Capture the cell that displays the provided text and extract its [X, Y] central coordinate. 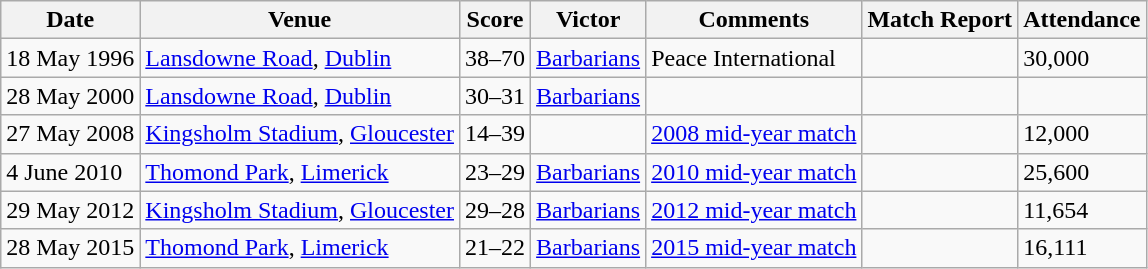
Date [70, 20]
2015 mid-year match [754, 248]
29 May 2012 [70, 210]
30–31 [496, 96]
14–39 [496, 134]
Comments [754, 20]
38–70 [496, 58]
Match Report [940, 20]
28 May 2000 [70, 96]
Venue [300, 20]
Score [496, 20]
25,600 [1082, 172]
28 May 2015 [70, 248]
12,000 [1082, 134]
Attendance [1082, 20]
29–28 [496, 210]
2008 mid-year match [754, 134]
11,654 [1082, 210]
23–29 [496, 172]
Peace International [754, 58]
4 June 2010 [70, 172]
Victor [588, 20]
18 May 1996 [70, 58]
30,000 [1082, 58]
16,111 [1082, 248]
2012 mid-year match [754, 210]
21–22 [496, 248]
2010 mid-year match [754, 172]
27 May 2008 [70, 134]
